Extract the (x, y) coordinate from the center of the cell holding the provided text.  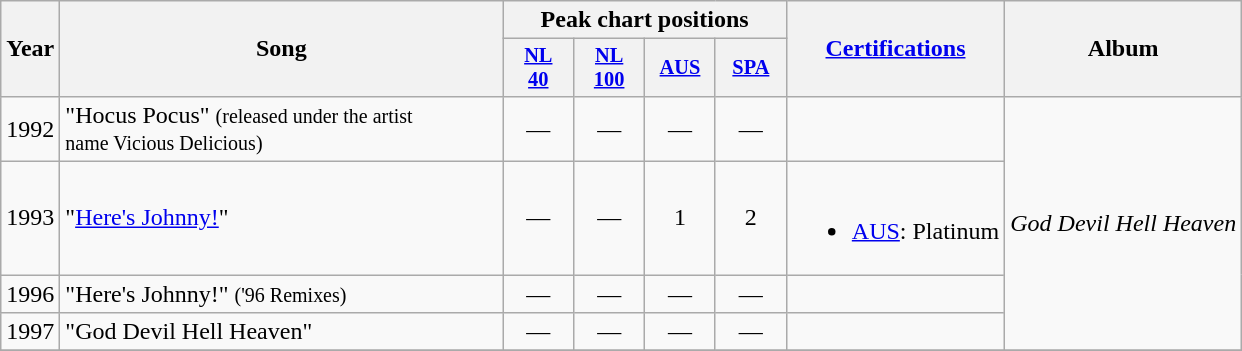
AUS: Platinum (895, 218)
AUS (680, 68)
NL40 (538, 68)
God Devil Hell Heaven (1124, 223)
1993 (30, 218)
Certifications (895, 49)
"God Devil Hell Heaven" (282, 332)
1 (680, 218)
2 (750, 218)
Year (30, 49)
Album (1124, 49)
1997 (30, 332)
1992 (30, 128)
Peak chart positions (644, 20)
NL100 (610, 68)
"Here's Johnny!" ('96 Remixes) (282, 294)
SPA (750, 68)
Song (282, 49)
"Here's Johnny!" (282, 218)
1996 (30, 294)
"Hocus Pocus" (released under the artistname Vicious Delicious) (282, 128)
